Find where the given text appears and provide that cell's center as (X, Y) coordinate. 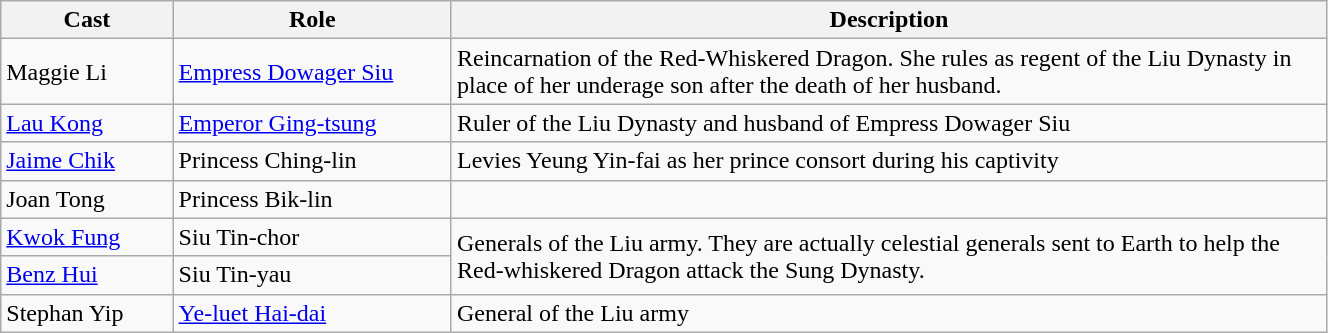
Reincarnation of the Red-Whiskered Dragon. She rules as regent of the Liu Dynasty in place of her underage son after the death of her husband. (888, 72)
Levies Yeung Yin-fai as her prince consort during his captivity (888, 161)
Siu Tin-yau (312, 275)
Cast (87, 20)
Role (312, 20)
Emperor Ging-tsung (312, 123)
Siu Tin-chor (312, 237)
General of the Liu army (888, 313)
Benz Hui (87, 275)
Description (888, 20)
Joan Tong (87, 199)
Princess Ching-lin (312, 161)
Kwok Fung (87, 237)
Maggie Li (87, 72)
Ye-luet Hai-dai (312, 313)
Empress Dowager Siu (312, 72)
Stephan Yip (87, 313)
Princess Bik-lin (312, 199)
Jaime Chik (87, 161)
Generals of the Liu army. They are actually celestial generals sent to Earth to help the Red-whiskered Dragon attack the Sung Dynasty. (888, 256)
Ruler of the Liu Dynasty and husband of Empress Dowager Siu (888, 123)
Lau Kong (87, 123)
